Search for the cell housing the specified text and yield its (X, Y) center coordinate. 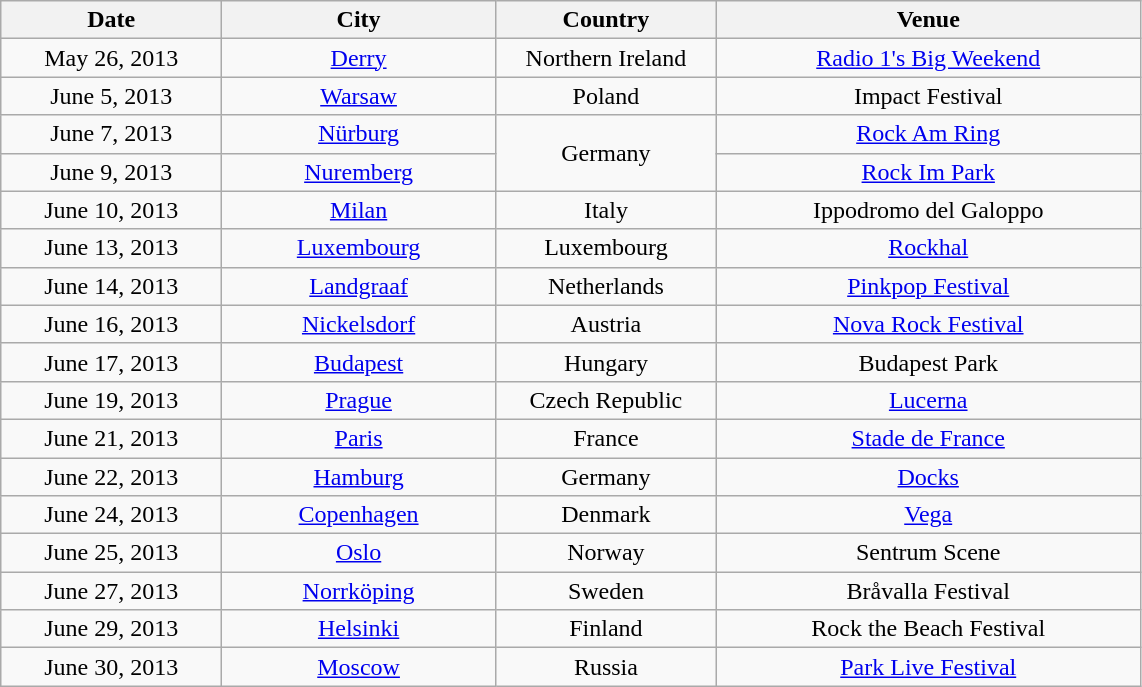
Pinkpop Festival (928, 286)
Italy (606, 210)
Warsaw (359, 96)
June 7, 2013 (112, 134)
June 13, 2013 (112, 248)
Budapest Park (928, 362)
Rock Am Ring (928, 134)
Helsinki (359, 629)
Northern Ireland (606, 58)
Denmark (606, 515)
Finland (606, 629)
Rock Im Park (928, 172)
June 24, 2013 (112, 515)
Country (606, 20)
Venue (928, 20)
June 27, 2013 (112, 591)
June 5, 2013 (112, 96)
Lucerna (928, 400)
June 25, 2013 (112, 553)
Rock the Beach Festival (928, 629)
Russia (606, 667)
Nova Rock Festival (928, 324)
June 21, 2013 (112, 438)
May 26, 2013 (112, 58)
Hamburg (359, 477)
Nickelsdorf (359, 324)
Budapest (359, 362)
June 30, 2013 (112, 667)
Czech Republic (606, 400)
Derry (359, 58)
France (606, 438)
Poland (606, 96)
Austria (606, 324)
Oslo (359, 553)
Park Live Festival (928, 667)
June 14, 2013 (112, 286)
Rockhal (928, 248)
Date (112, 20)
June 22, 2013 (112, 477)
June 19, 2013 (112, 400)
Paris (359, 438)
Norway (606, 553)
Netherlands (606, 286)
Landgraaf (359, 286)
Moscow (359, 667)
Bråvalla Festival (928, 591)
Nürburg (359, 134)
June 17, 2013 (112, 362)
Copenhagen (359, 515)
Sentrum Scene (928, 553)
Impact Festival (928, 96)
June 16, 2013 (112, 324)
Hungary (606, 362)
Nuremberg (359, 172)
Stade de France (928, 438)
City (359, 20)
Milan (359, 210)
Radio 1's Big Weekend (928, 58)
Norrköping (359, 591)
Prague (359, 400)
Ippodromo del Galoppo (928, 210)
Vega (928, 515)
Docks (928, 477)
June 10, 2013 (112, 210)
June 9, 2013 (112, 172)
June 29, 2013 (112, 629)
Sweden (606, 591)
